Provide the [X, Y] coordinate of the cell's center where the given text is located.  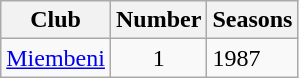
Number [158, 20]
Seasons [252, 20]
1 [158, 58]
Miembeni [56, 58]
Club [56, 20]
1987 [252, 58]
